Determine the (X, Y) coordinate at the center of the cell enclosing the given text.  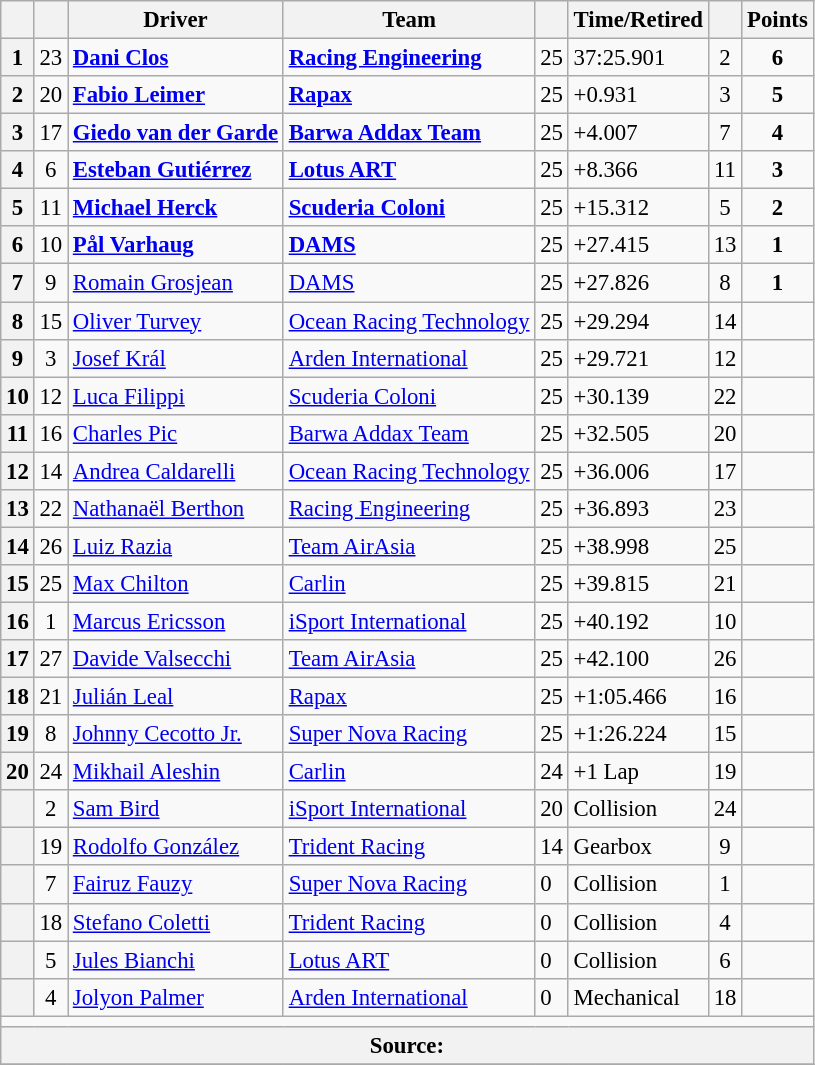
Julián Leal (176, 697)
+42.100 (638, 659)
+1:05.466 (638, 697)
Luca Filippi (176, 396)
Oliver Turvey (176, 321)
+40.192 (638, 621)
Rodolfo González (176, 847)
Stefano Coletti (176, 922)
Dani Clos (176, 58)
Luiz Razia (176, 546)
+15.312 (638, 208)
+27.415 (638, 245)
+32.505 (638, 433)
Sam Bird (176, 809)
Michael Herck (176, 208)
Romain Grosjean (176, 283)
Mechanical (638, 997)
Jolyon Palmer (176, 997)
+0.931 (638, 95)
+29.294 (638, 321)
Johnny Cecotto Jr. (176, 734)
Points (778, 20)
Team (409, 20)
+1 Lap (638, 772)
+1:26.224 (638, 734)
Charles Pic (176, 433)
+4.007 (638, 133)
+8.366 (638, 170)
27 (50, 659)
Nathanaël Berthon (176, 509)
Marcus Ericsson (176, 621)
Pål Varhaug (176, 245)
Esteban Gutiérrez (176, 170)
Fabio Leimer (176, 95)
Time/Retired (638, 20)
37:25.901 (638, 58)
Max Chilton (176, 584)
Josef Král (176, 358)
Fairuz Fauzy (176, 885)
Source: (407, 1046)
+36.893 (638, 509)
+27.826 (638, 283)
Driver (176, 20)
+29.721 (638, 358)
Giedo van der Garde (176, 133)
Jules Bianchi (176, 960)
Andrea Caldarelli (176, 471)
Davide Valsecchi (176, 659)
+38.998 (638, 546)
Gearbox (638, 847)
+39.815 (638, 584)
+36.006 (638, 471)
Mikhail Aleshin (176, 772)
+30.139 (638, 396)
